For the text-containing cell, return its midpoint in [x, y] coordinate format. 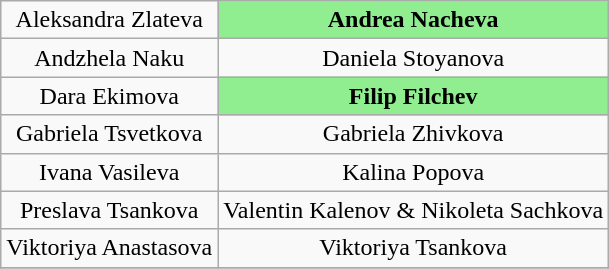
Daniela Stoyanova [414, 58]
Gabriela Tsvetkova [110, 134]
Valentin Kalenov & Nikoleta Sachkova [414, 210]
Preslava Tsankova [110, 210]
Filip Filchev [414, 96]
Aleksandra Zlateva [110, 20]
Kalina Popova [414, 172]
Dara Ekimova [110, 96]
Ivana Vasileva [110, 172]
Viktoriya Anastasova [110, 248]
Andrea Nacheva [414, 20]
Gabriela Zhivkova [414, 134]
Viktoriya Tsankova [414, 248]
Andzhela Naku [110, 58]
